Provide the (X, Y) coordinate of the cell's center where the given text is located.  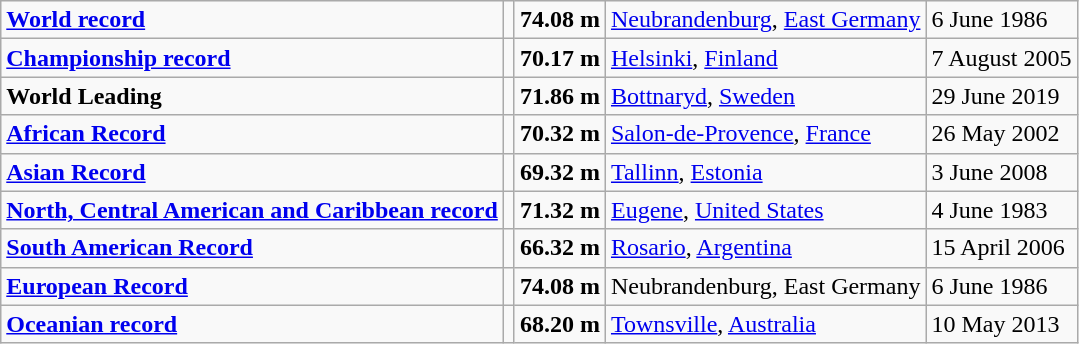
3 June 2008 (1002, 172)
African Record (252, 134)
Rosario, Argentina (766, 248)
Townsville, Australia (766, 324)
71.86 m (560, 96)
70.32 m (560, 134)
Tallinn, Estonia (766, 172)
World record (252, 20)
4 June 1983 (1002, 210)
29 June 2019 (1002, 96)
European Record (252, 286)
Eugene, United States (766, 210)
68.20 m (560, 324)
7 August 2005 (1002, 58)
66.32 m (560, 248)
10 May 2013 (1002, 324)
70.17 m (560, 58)
Oceanian record (252, 324)
South American Record (252, 248)
Bottnaryd, Sweden (766, 96)
69.32 m (560, 172)
15 April 2006 (1002, 248)
Asian Record (252, 172)
Helsinki, Finland (766, 58)
26 May 2002 (1002, 134)
Salon-de-Provence, France (766, 134)
71.32 m (560, 210)
World Leading (252, 96)
North, Central American and Caribbean record (252, 210)
Championship record (252, 58)
